Scan for the cell matching the given text and deliver its [X, Y] coordinate at center. 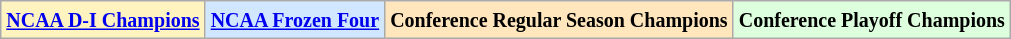
Conference Playoff Champions [872, 20]
NCAA Frozen Four [295, 20]
NCAA D-I Champions [103, 20]
Conference Regular Season Champions [560, 20]
